Provide the (X, Y) coordinate of the cell's center where the given text is located.  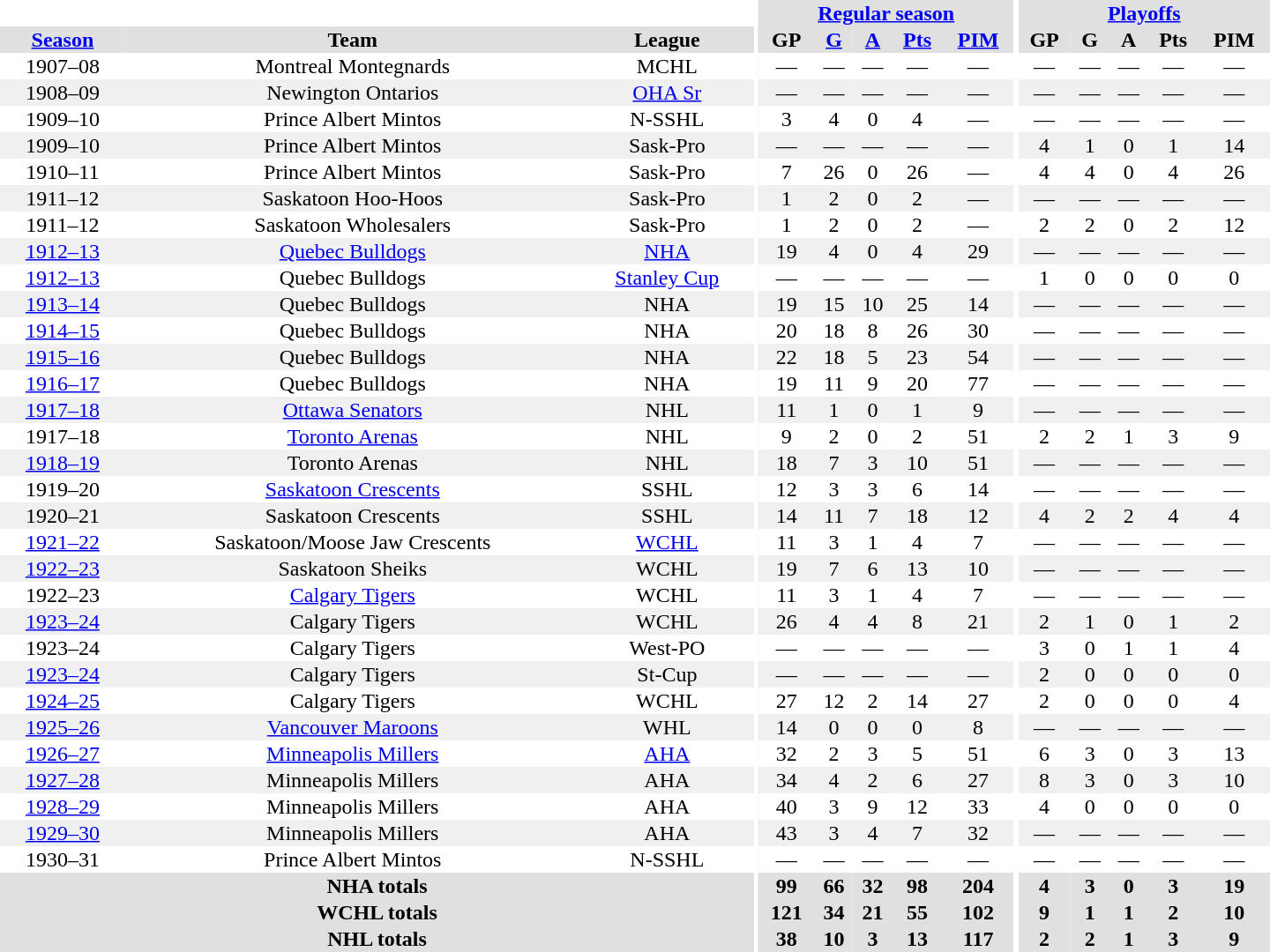
Stanley Cup (667, 278)
1921–22 (63, 542)
1914–15 (63, 331)
38 (787, 939)
1918–19 (63, 463)
1907–08 (63, 66)
55 (917, 912)
Newington Ontarios (353, 93)
Regular season (886, 13)
121 (787, 912)
22 (787, 357)
1927–28 (63, 780)
1924–25 (63, 701)
40 (787, 807)
Saskatoon Hoo-Hoos (353, 198)
1919–20 (63, 489)
102 (979, 912)
99 (787, 886)
117 (979, 939)
1920–21 (63, 516)
1915–16 (63, 357)
77 (979, 383)
Saskatoon/Moose Jaw Crescents (353, 542)
1916–17 (63, 383)
1913–14 (63, 304)
NHL totals (377, 939)
Saskatoon Wholesalers (353, 225)
MCHL (667, 66)
23 (917, 357)
WHL (667, 727)
1930–31 (63, 859)
St-Cup (667, 674)
Team (353, 40)
Ottawa Senators (353, 410)
1928–29 (63, 807)
54 (979, 357)
1926–27 (63, 754)
Saskatoon Sheiks (353, 569)
29 (979, 251)
WCHL totals (377, 912)
West-PO (667, 648)
30 (979, 331)
1929–30 (63, 833)
15 (834, 304)
Playoffs (1144, 13)
43 (787, 833)
Season (63, 40)
1908–09 (63, 93)
33 (979, 807)
1925–26 (63, 727)
25 (917, 304)
NHA totals (377, 886)
98 (917, 886)
66 (834, 886)
Montreal Montegnards (353, 66)
Vancouver Maroons (353, 727)
1910–11 (63, 172)
OHA Sr (667, 93)
League (667, 40)
204 (979, 886)
